Locate the cell with the specified text and output its [x, y] center coordinate. 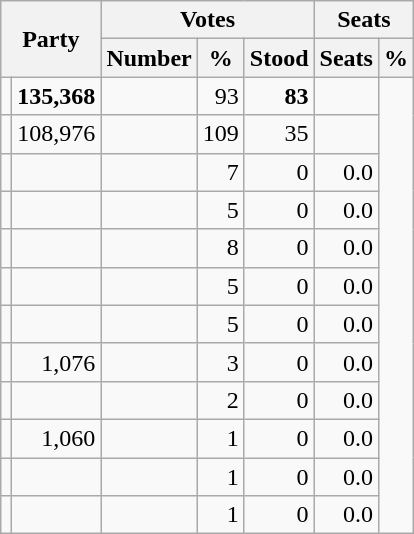
2 [220, 400]
35 [279, 134]
Party [51, 39]
109 [220, 134]
Number [149, 58]
Votes [208, 20]
Stood [279, 58]
93 [220, 96]
1,060 [56, 438]
3 [220, 362]
108,976 [56, 134]
83 [279, 96]
135,368 [56, 96]
8 [220, 248]
7 [220, 172]
1,076 [56, 362]
